Extract the [X, Y] coordinate from the center of the cell holding the provided text.  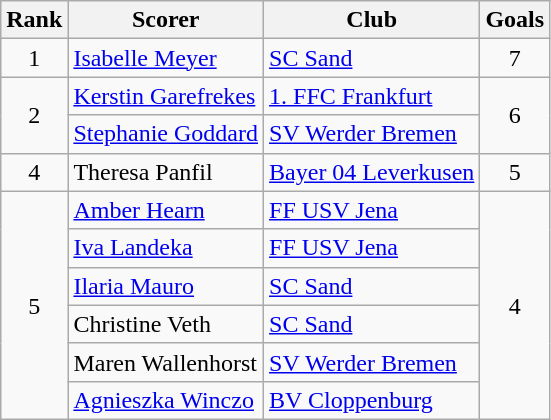
Scorer [166, 20]
Theresa Panfil [166, 172]
Club [372, 20]
Rank [34, 20]
Goals [515, 20]
1 [34, 58]
Kerstin Garefrekes [166, 96]
BV Cloppenburg [372, 400]
Christine Veth [166, 324]
Ilaria Mauro [166, 286]
Stephanie Goddard [166, 134]
6 [515, 115]
Agnieszka Winczo [166, 400]
Iva Landeka [166, 248]
1. FFC Frankfurt [372, 96]
Bayer 04 Leverkusen [372, 172]
7 [515, 58]
Maren Wallenhorst [166, 362]
Amber Hearn [166, 210]
Isabelle Meyer [166, 58]
2 [34, 115]
